Detect which cell encompasses the target text, then output its [X, Y] center coordinate. 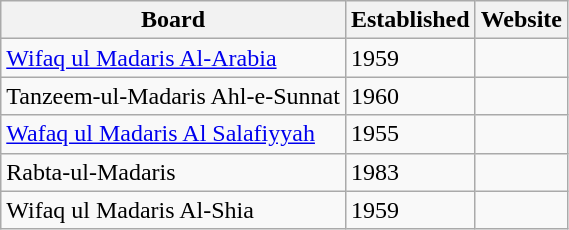
Tanzeem-ul-Madaris Ahl-e-Sunnat [174, 96]
Website [521, 20]
1960 [410, 96]
Wifaq ul Madaris Al-Arabia [174, 58]
Rabta-ul-Madaris [174, 172]
1983 [410, 172]
Established [410, 20]
Board [174, 20]
1955 [410, 134]
Wifaq ul Madaris Al-Shia [174, 210]
Wafaq ul Madaris Al Salafiyyah [174, 134]
